Capture the cell that displays the provided text and extract its (X, Y) central coordinate. 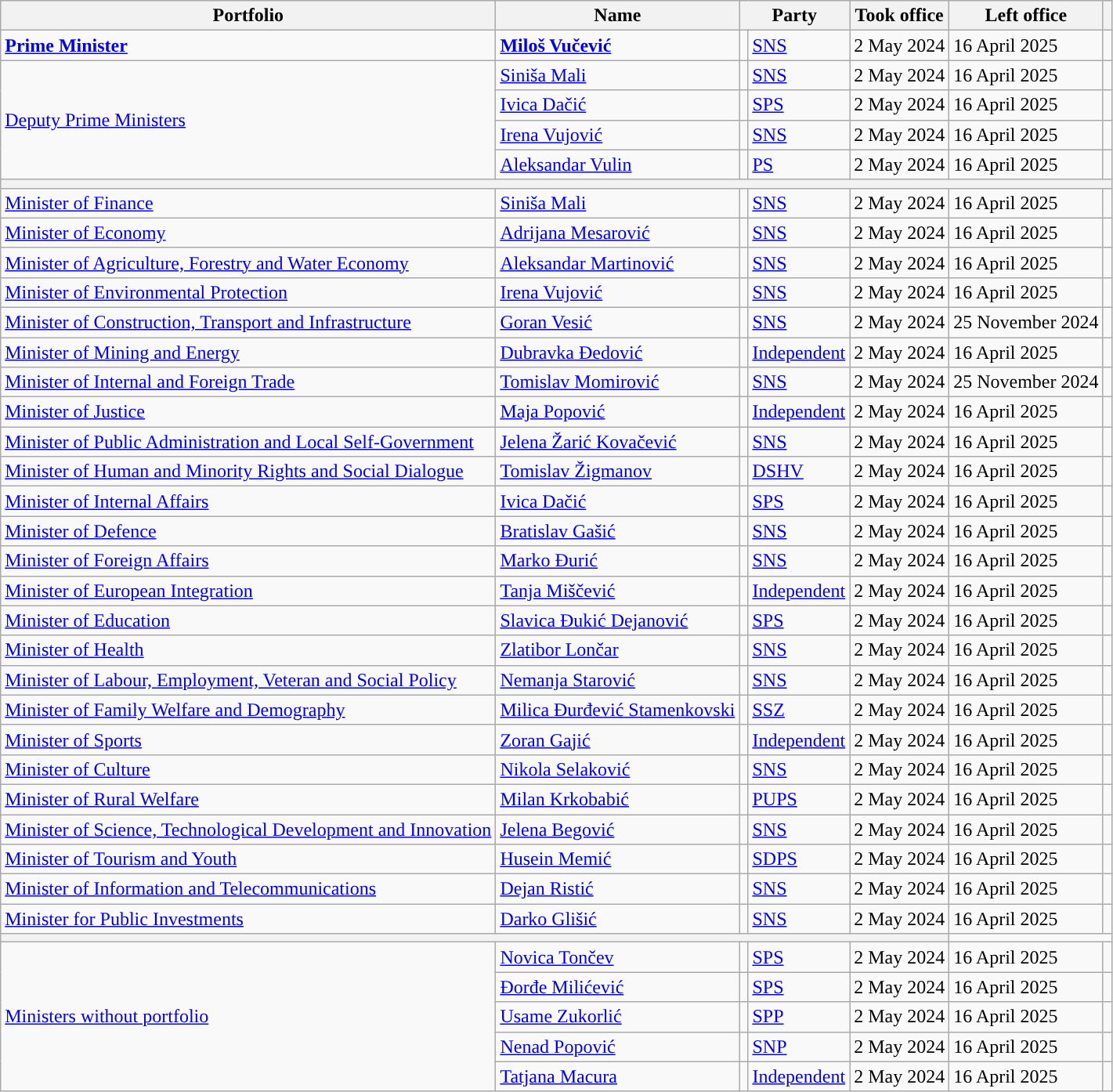
Minister of Rural Welfare (248, 799)
Nikola Selaković (617, 769)
DSHV (799, 472)
Ministers without portfolio (248, 1017)
Party (794, 16)
Minister of Information and Telecommunications (248, 889)
Adrijana Mesarović (617, 233)
Minister of Foreign Affairs (248, 561)
Husein Memić (617, 859)
Nenad Popović (617, 1047)
Usame Zukorlić (617, 1017)
Minister of Internal and Foreign Trade (248, 382)
Goran Vesić (617, 322)
Minister for Public Investments (248, 919)
Aleksandar Vulin (617, 165)
Tomislav Momirović (617, 382)
Minister of Mining and Energy (248, 352)
Novica Tončev (617, 957)
Took office (899, 16)
Dubravka Đedović (617, 352)
Minister of Internal Affairs (248, 501)
Minister of Construction, Transport and Infrastructure (248, 322)
Left office (1026, 16)
Portfolio (248, 16)
Minister of Public Administration and Local Self-Government (248, 442)
Jelena Begović (617, 830)
Minister of Defence (248, 531)
Milan Krkobabić (617, 799)
Minister of Science, Technological Development and Innovation (248, 830)
Zoran Gajić (617, 739)
Minister of Agriculture, Forestry and Water Economy (248, 262)
Prime Minister (248, 45)
Aleksandar Martinović (617, 262)
Minister of Culture (248, 769)
Minister of Economy (248, 233)
Minister of Health (248, 650)
Minister of Human and Minority Rights and Social Dialogue (248, 472)
Dejan Ristić (617, 889)
Marko Đurić (617, 561)
Minister of Finance (248, 203)
Tatjana Macura (617, 1076)
Tanja Miščević (617, 591)
Jelena Žarić Kovačević (617, 442)
Minister of Environmental Protection (248, 292)
Minister of Labour, Employment, Veteran and Social Policy (248, 680)
Miloš Vučević (617, 45)
Bratislav Gašić (617, 531)
Milica Đurđević Stamenkovski (617, 710)
Darko Glišić (617, 919)
SDPS (799, 859)
Minister of Sports (248, 739)
Minister of Tourism and Youth (248, 859)
Minister of Family Welfare and Demography (248, 710)
SNP (799, 1047)
Maja Popović (617, 412)
Zlatibor Lončar (617, 650)
Minister of Justice (248, 412)
PS (799, 165)
Name (617, 16)
Nemanja Starović (617, 680)
SSZ (799, 710)
Slavica Đukić Dejanović (617, 620)
Tomislav Žigmanov (617, 472)
Deputy Prime Ministers (248, 120)
PUPS (799, 799)
Đorđe Milićević (617, 987)
Minister of Education (248, 620)
SPP (799, 1017)
Minister of European Integration (248, 591)
